Scan for the cell matching the given text and deliver its (x, y) coordinate at center. 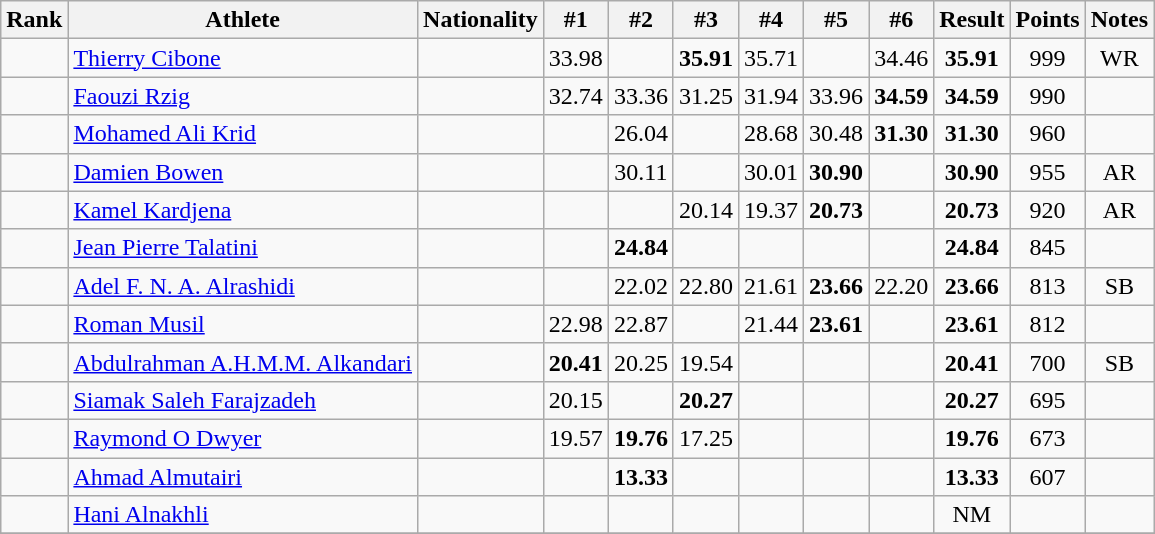
Athlete (243, 20)
21.61 (770, 286)
30.01 (770, 172)
955 (1048, 172)
22.80 (706, 286)
Damien Bowen (243, 172)
#3 (706, 20)
Siamak Saleh Farajzadeh (243, 400)
33.98 (576, 58)
Rank (34, 20)
Abdulrahman A.H.M.M. Alkandari (243, 362)
#1 (576, 20)
Notes (1119, 20)
30.48 (836, 134)
Faouzi Rzig (243, 96)
26.04 (640, 134)
700 (1048, 362)
695 (1048, 400)
#2 (640, 20)
Jean Pierre Talatini (243, 248)
19.57 (576, 438)
Points (1048, 20)
990 (1048, 96)
32.74 (576, 96)
920 (1048, 210)
33.96 (836, 96)
Nationality (481, 20)
28.68 (770, 134)
20.15 (576, 400)
#6 (902, 20)
WR (1119, 58)
31.25 (706, 96)
812 (1048, 324)
960 (1048, 134)
22.20 (902, 286)
30.11 (640, 172)
NM (972, 515)
19.37 (770, 210)
845 (1048, 248)
#5 (836, 20)
Adel F. N. A. Alrashidi (243, 286)
Thierry Cibone (243, 58)
Result (972, 20)
17.25 (706, 438)
31.94 (770, 96)
813 (1048, 286)
33.36 (640, 96)
Hani Alnakhli (243, 515)
673 (1048, 438)
34.46 (902, 58)
Raymond O Dwyer (243, 438)
35.71 (770, 58)
22.98 (576, 324)
Mohamed Ali Krid (243, 134)
Kamel Kardjena (243, 210)
21.44 (770, 324)
22.02 (640, 286)
19.54 (706, 362)
Ahmad Almutairi (243, 477)
20.14 (706, 210)
20.25 (640, 362)
607 (1048, 477)
Roman Musil (243, 324)
999 (1048, 58)
#4 (770, 20)
22.87 (640, 324)
